Determine the (X, Y) coordinate at the center of the cell enclosing the given text.  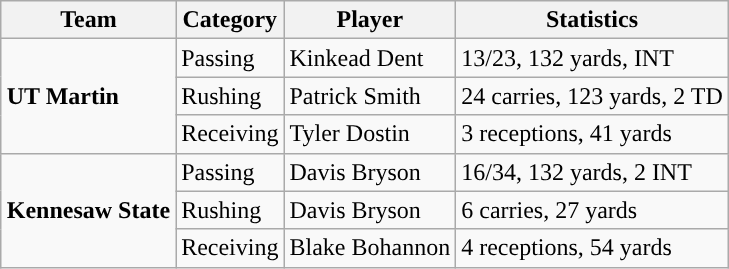
Category (230, 20)
Blake Bohannon (370, 248)
13/23, 132 yards, INT (592, 58)
Kinkead Dent (370, 58)
Patrick Smith (370, 96)
Player (370, 20)
24 carries, 123 yards, 2 TD (592, 96)
Kennesaw State (88, 210)
Tyler Dostin (370, 134)
6 carries, 27 yards (592, 210)
16/34, 132 yards, 2 INT (592, 172)
Team (88, 20)
UT Martin (88, 96)
Statistics (592, 20)
3 receptions, 41 yards (592, 134)
4 receptions, 54 yards (592, 248)
